Output the (x, y) coordinate of the center of the cell containing the given text.  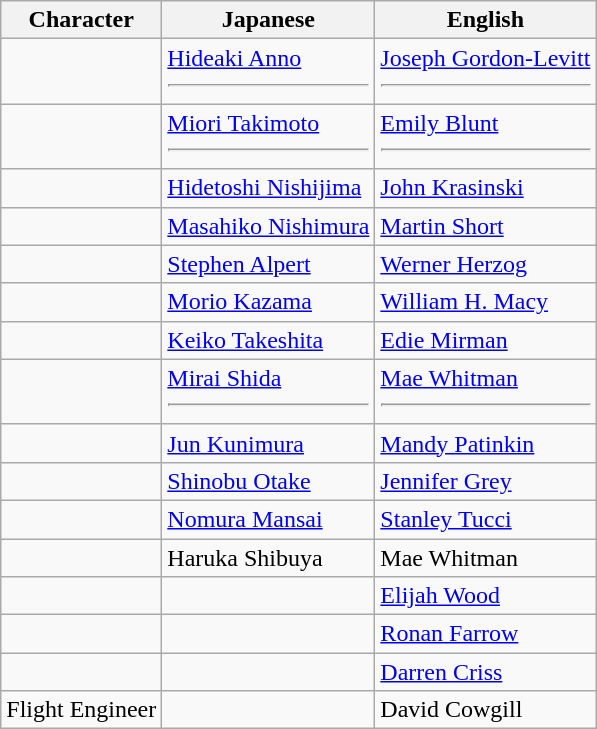
Jun Kunimura (268, 443)
Japanese (268, 20)
Emily Blunt (486, 136)
Darren Criss (486, 672)
Flight Engineer (82, 710)
Edie Mirman (486, 340)
Ronan Farrow (486, 634)
Shinobu Otake (268, 481)
Hidetoshi Nishijima (268, 188)
Werner Herzog (486, 264)
Masahiko Nishimura (268, 226)
Morio Kazama (268, 302)
Martin Short (486, 226)
Joseph Gordon-Levitt (486, 72)
Miori Takimoto (268, 136)
Character (82, 20)
John Krasinski (486, 188)
Mirai Shida (268, 392)
Haruka Shibuya (268, 557)
Stephen Alpert (268, 264)
English (486, 20)
David Cowgill (486, 710)
Keiko Takeshita (268, 340)
Mandy Patinkin (486, 443)
Jennifer Grey (486, 481)
William H. Macy (486, 302)
Nomura Mansai (268, 519)
Hideaki Anno (268, 72)
Elijah Wood (486, 596)
Stanley Tucci (486, 519)
